Find where the given text appears and provide that cell's center as (X, Y) coordinate. 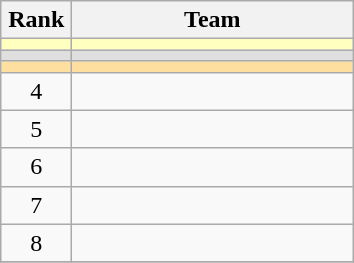
4 (36, 91)
Team (212, 20)
5 (36, 129)
6 (36, 167)
7 (36, 205)
Rank (36, 20)
8 (36, 243)
